Return [x, y] of the center of cell containing provided text 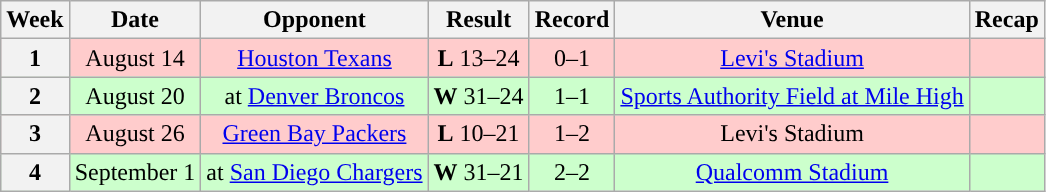
Qualcomm Stadium [792, 172]
L 10–21 [478, 134]
0–1 [572, 58]
Opponent [314, 20]
Recap [1006, 20]
at Denver Broncos [314, 96]
Record [572, 20]
Result [478, 20]
August 14 [135, 58]
1 [35, 58]
Houston Texans [314, 58]
2–2 [572, 172]
August 26 [135, 134]
4 [35, 172]
August 20 [135, 96]
W 31–24 [478, 96]
at San Diego Chargers [314, 172]
1–1 [572, 96]
Sports Authority Field at Mile High [792, 96]
Date [135, 20]
September 1 [135, 172]
Week [35, 20]
Venue [792, 20]
3 [35, 134]
1–2 [572, 134]
2 [35, 96]
W 31–21 [478, 172]
Green Bay Packers [314, 134]
L 13–24 [478, 58]
